Locate the cell with the specified text and output its (X, Y) center coordinate. 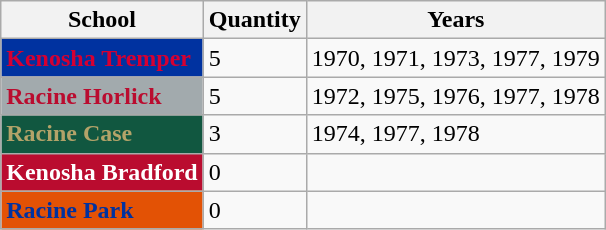
Racine Park (102, 210)
Racine Horlick (102, 96)
3 (254, 134)
Racine Case (102, 134)
Kenosha Bradford (102, 172)
Years (456, 20)
Quantity (254, 20)
Kenosha Tremper (102, 58)
1970, 1971, 1973, 1977, 1979 (456, 58)
School (102, 20)
1974, 1977, 1978 (456, 134)
1972, 1975, 1976, 1977, 1978 (456, 96)
